For the text-containing cell, return its midpoint in [x, y] coordinate format. 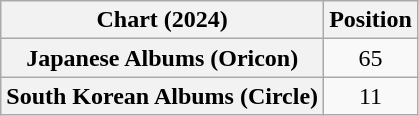
Chart (2024) [162, 20]
South Korean Albums (Circle) [162, 96]
Position [371, 20]
Japanese Albums (Oricon) [162, 58]
11 [371, 96]
65 [371, 58]
